Output the [x, y] coordinate of the center of the cell containing the given text.  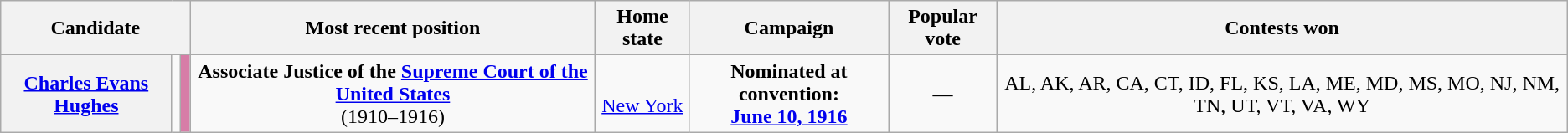
New York [642, 94]
Charles Evans Hughes [86, 94]
— [943, 94]
Candidate [95, 28]
Most recent position [393, 28]
Nominated at convention: June 10, 1916 [789, 94]
AL, AK, AR, CA, CT, ID, FL, KS, LA, ME, MD, MS, MO, NJ, NM, TN, UT, VT, VA, WY [1282, 94]
Campaign [789, 28]
Home state [642, 28]
Associate Justice of the Supreme Court of the United States(1910–1916) [393, 94]
Popular vote [943, 28]
Contests won [1282, 28]
